Provide the (x, y) coordinate of the cell's center where the given text is located.  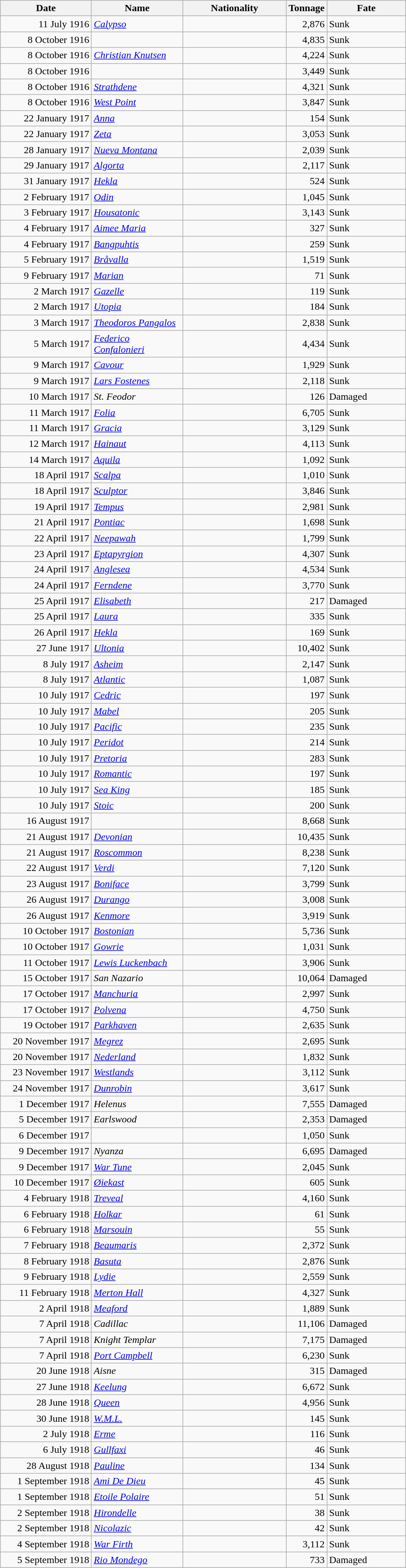
29 January 1917 (46, 165)
Earlswood (137, 1120)
Scalpa (137, 475)
1,031 (307, 946)
Nationality (234, 8)
3,143 (307, 213)
Theodoros Pangalos (137, 323)
Tonnage (307, 8)
4,956 (307, 1402)
7,555 (307, 1104)
30 June 1918 (46, 1418)
235 (307, 727)
7,175 (307, 1340)
27 June 1917 (46, 648)
20 June 1918 (46, 1371)
71 (307, 275)
10 December 1917 (46, 1182)
Queen (137, 1402)
4,224 (307, 55)
1 December 1917 (46, 1104)
169 (307, 632)
Federico Confalonieri (137, 344)
4 September 1918 (46, 1544)
200 (307, 805)
6 July 1918 (46, 1449)
4,113 (307, 444)
3,846 (307, 491)
61 (307, 1214)
2,045 (307, 1167)
Sea King (137, 790)
335 (307, 617)
Durango (137, 899)
2 February 1917 (46, 197)
4 February 1918 (46, 1198)
2,117 (307, 165)
10 March 1917 (46, 396)
5 March 1917 (46, 344)
Bråvalla (137, 260)
11 October 1917 (46, 963)
4,307 (307, 554)
11 July 1916 (46, 24)
22 August 1917 (46, 868)
St. Feodor (137, 396)
Aisne (137, 1371)
15 October 1917 (46, 978)
Mabel (137, 711)
Basuta (137, 1261)
19 October 1917 (46, 1025)
3,799 (307, 884)
Nyanza (137, 1151)
14 March 1917 (46, 460)
Bangpuhtis (137, 244)
23 August 1917 (46, 884)
45 (307, 1481)
Holkar (137, 1214)
Øiekast (137, 1182)
23 April 1917 (46, 554)
2,039 (307, 149)
28 January 1917 (46, 149)
3,919 (307, 915)
51 (307, 1497)
1,698 (307, 522)
Name (137, 8)
Anglesea (137, 569)
Eptapyrgion (137, 554)
Parkhaven (137, 1025)
Marsouin (137, 1230)
Manchuria (137, 994)
3,449 (307, 71)
Atlantic (137, 679)
Pauline (137, 1466)
184 (307, 307)
55 (307, 1230)
2,118 (307, 381)
119 (307, 291)
Gowrie (137, 946)
Hirondelle (137, 1513)
Marian (137, 275)
Cavour (137, 365)
116 (307, 1434)
8 February 1918 (46, 1261)
Gazelle (137, 291)
327 (307, 228)
Westlands (137, 1072)
Gracia (137, 428)
Christian Knutsen (137, 55)
Romantic (137, 774)
214 (307, 742)
42 (307, 1528)
Aimee Maria (137, 228)
6,695 (307, 1151)
6,672 (307, 1387)
Verdi (137, 868)
Hainaut (137, 444)
Beaumaris (137, 1245)
Cedric (137, 695)
Meaford (137, 1308)
Tempus (137, 507)
5,736 (307, 931)
Treveal (137, 1198)
Merton Hall (137, 1293)
1,799 (307, 538)
2,635 (307, 1025)
4,835 (307, 40)
Algorta (137, 165)
1,010 (307, 475)
1,045 (307, 197)
1,519 (307, 260)
8,238 (307, 852)
2,559 (307, 1277)
Port Campbell (137, 1355)
San Nazario (137, 978)
Nederland (137, 1057)
4,750 (307, 1010)
Cadillac (137, 1324)
Fate (366, 8)
Laura (137, 617)
Dunrobin (137, 1088)
Elisabeth (137, 601)
217 (307, 601)
5 February 1917 (46, 260)
Folia (137, 412)
3 February 1917 (46, 213)
19 April 1917 (46, 507)
23 November 1917 (46, 1072)
38 (307, 1513)
7,120 (307, 868)
8,668 (307, 821)
3,008 (307, 899)
Anna (137, 118)
11,106 (307, 1324)
Asheim (137, 664)
Nueva Montana (137, 149)
3,053 (307, 134)
1,889 (307, 1308)
28 June 1918 (46, 1402)
126 (307, 396)
Sculptor (137, 491)
Pontiac (137, 522)
3,906 (307, 963)
4,434 (307, 344)
Ferndene (137, 585)
605 (307, 1182)
War Firth (137, 1544)
3 March 1917 (46, 323)
Etoile Polaire (137, 1497)
Erme (137, 1434)
16 August 1917 (46, 821)
315 (307, 1371)
4,534 (307, 569)
Calypso (137, 24)
Kenmore (137, 915)
5 September 1918 (46, 1560)
Keelung (137, 1387)
Megrez (137, 1041)
Lydie (137, 1277)
Neepawah (137, 538)
Rio Mondego (137, 1560)
War Tune (137, 1167)
3,617 (307, 1088)
Roscommon (137, 852)
Knight Templar (137, 1340)
5 December 1917 (46, 1120)
Pretoria (137, 758)
22 April 1917 (46, 538)
Lars Fostenes (137, 381)
3,770 (307, 585)
1,929 (307, 365)
205 (307, 711)
Ami De Dieu (137, 1481)
524 (307, 181)
2,147 (307, 664)
Boniface (137, 884)
Gullfaxi (137, 1449)
W.M.L. (137, 1418)
27 June 1918 (46, 1387)
283 (307, 758)
12 March 1917 (46, 444)
10,402 (307, 648)
2,372 (307, 1245)
2,997 (307, 994)
185 (307, 790)
Lewis Luckenbach (137, 963)
Devonian (137, 837)
Stoic (137, 805)
145 (307, 1418)
1,050 (307, 1135)
Housatonic (137, 213)
1,092 (307, 460)
154 (307, 118)
7 February 1918 (46, 1245)
6,230 (307, 1355)
Date (46, 8)
Bostonian (137, 931)
4,321 (307, 87)
24 November 1917 (46, 1088)
733 (307, 1560)
1,087 (307, 679)
Ultonia (137, 648)
2,353 (307, 1120)
2,695 (307, 1041)
10,435 (307, 837)
28 August 1918 (46, 1466)
259 (307, 244)
2,981 (307, 507)
46 (307, 1449)
2 April 1918 (46, 1308)
6 December 1917 (46, 1135)
4,327 (307, 1293)
3,847 (307, 102)
Odin (137, 197)
4,160 (307, 1198)
9 February 1917 (46, 275)
2,838 (307, 323)
Pacific (137, 727)
West Point (137, 102)
Aquila (137, 460)
Peridot (137, 742)
2 July 1918 (46, 1434)
Utopia (137, 307)
21 April 1917 (46, 522)
Strathdene (137, 87)
10,064 (307, 978)
9 February 1918 (46, 1277)
1,832 (307, 1057)
Helenus (137, 1104)
26 April 1917 (46, 632)
3,129 (307, 428)
134 (307, 1466)
Zeta (137, 134)
31 January 1917 (46, 181)
11 February 1918 (46, 1293)
Polvena (137, 1010)
6,705 (307, 412)
Nicolazic (137, 1528)
